Identify which cell holds the provided text, then report its (X, Y) central coordinate. 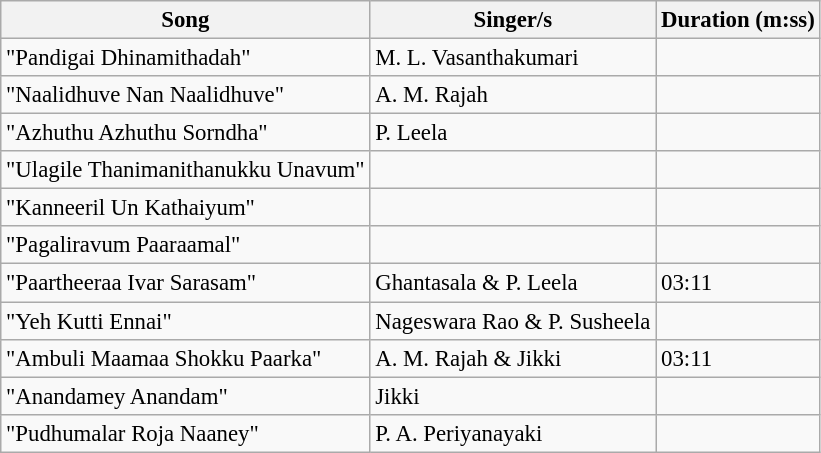
"Naalidhuve Nan Naalidhuve" (186, 95)
"Anandamey Anandam" (186, 396)
Singer/s (513, 20)
"Pandigai Dhinamithadah" (186, 58)
"Pudhumalar Roja Naaney" (186, 433)
Nageswara Rao & P. Susheela (513, 321)
"Yeh Kutti Ennai" (186, 321)
"Pagaliravum Paaraamal" (186, 245)
"Kanneeril Un Kathaiyum" (186, 208)
A. M. Rajah (513, 95)
P. Leela (513, 133)
Jikki (513, 396)
"Ambuli Maamaa Shokku Paarka" (186, 358)
"Ulagile Thanimanithanukku Unavum" (186, 170)
Duration (m:ss) (738, 20)
Song (186, 20)
"Paartheeraa Ivar Sarasam" (186, 283)
M. L. Vasanthakumari (513, 58)
A. M. Rajah & Jikki (513, 358)
P. A. Periyanayaki (513, 433)
Ghantasala & P. Leela (513, 283)
"Azhuthu Azhuthu Sorndha" (186, 133)
